Capture the cell that displays the provided text and extract its [x, y] central coordinate. 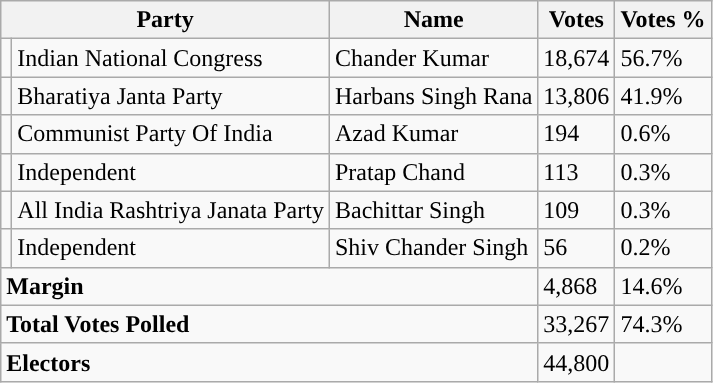
Bharatiya Janta Party [171, 96]
Votes % [663, 20]
Votes [576, 20]
74.3% [663, 324]
13,806 [576, 96]
Indian National Congress [171, 58]
Harbans Singh Rana [433, 96]
Bachittar Singh [433, 210]
41.9% [663, 96]
18,674 [576, 58]
Name [433, 20]
Margin [270, 286]
4,868 [576, 286]
194 [576, 134]
Party [166, 20]
44,800 [576, 362]
Communist Party Of India [171, 134]
56 [576, 248]
113 [576, 172]
Total Votes Polled [270, 324]
All India Rashtriya Janata Party [171, 210]
33,267 [576, 324]
Pratap Chand [433, 172]
109 [576, 210]
56.7% [663, 58]
0.2% [663, 248]
14.6% [663, 286]
Azad Kumar [433, 134]
Chander Kumar [433, 58]
0.6% [663, 134]
Electors [270, 362]
Shiv Chander Singh [433, 248]
